Pinpoint the cell where the given text exists, returning its (X, Y) midpoint coordinate. 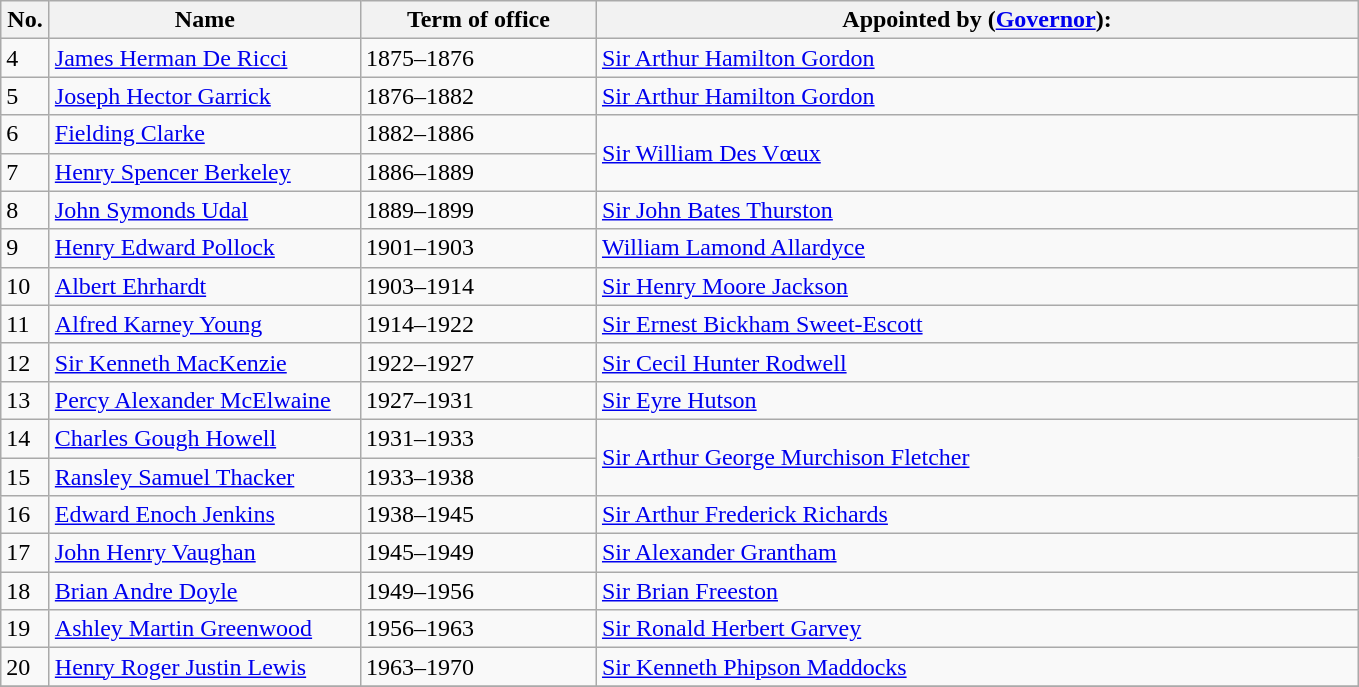
7 (26, 172)
18 (26, 591)
11 (26, 324)
Sir Ernest Bickham Sweet-Escott (976, 324)
9 (26, 248)
Henry Roger Justin Lewis (204, 667)
8 (26, 210)
Sir Brian Freeston (976, 591)
Name (204, 20)
1882–1886 (478, 134)
Sir William Des Vœux (976, 153)
13 (26, 400)
No. (26, 20)
Charles Gough Howell (204, 438)
20 (26, 667)
Henry Spencer Berkeley (204, 172)
1956–1963 (478, 629)
John Henry Vaughan (204, 553)
16 (26, 515)
1933–1938 (478, 477)
1914–1922 (478, 324)
5 (26, 96)
Brian Andre Doyle (204, 591)
1922–1927 (478, 362)
Sir Alexander Grantham (976, 553)
Sir Arthur George Murchison Fletcher (976, 457)
Ransley Samuel Thacker (204, 477)
1931–1933 (478, 438)
1876–1882 (478, 96)
Sir Henry Moore Jackson (976, 286)
Edward Enoch Jenkins (204, 515)
Ashley Martin Greenwood (204, 629)
1901–1903 (478, 248)
14 (26, 438)
Appointed by (Governor): (976, 20)
Term of office (478, 20)
19 (26, 629)
Fielding Clarke (204, 134)
17 (26, 553)
Henry Edward Pollock (204, 248)
Sir Cecil Hunter Rodwell (976, 362)
Joseph Hector Garrick (204, 96)
12 (26, 362)
Sir Ronald Herbert Garvey (976, 629)
Sir Kenneth Phipson Maddocks (976, 667)
4 (26, 58)
1949–1956 (478, 591)
Percy Alexander McElwaine (204, 400)
Sir Arthur Frederick Richards (976, 515)
1889–1899 (478, 210)
William Lamond Allardyce (976, 248)
Albert Ehrhardt (204, 286)
John Symonds Udal (204, 210)
10 (26, 286)
1875–1876 (478, 58)
1938–1945 (478, 515)
15 (26, 477)
1945–1949 (478, 553)
Sir Eyre Hutson (976, 400)
1886–1889 (478, 172)
1903–1914 (478, 286)
James Herman De Ricci (204, 58)
Alfred Karney Young (204, 324)
Sir John Bates Thurston (976, 210)
1963–1970 (478, 667)
6 (26, 134)
Sir Kenneth MacKenzie (204, 362)
1927–1931 (478, 400)
